Output the (X, Y) coordinate of the center of the cell containing the given text.  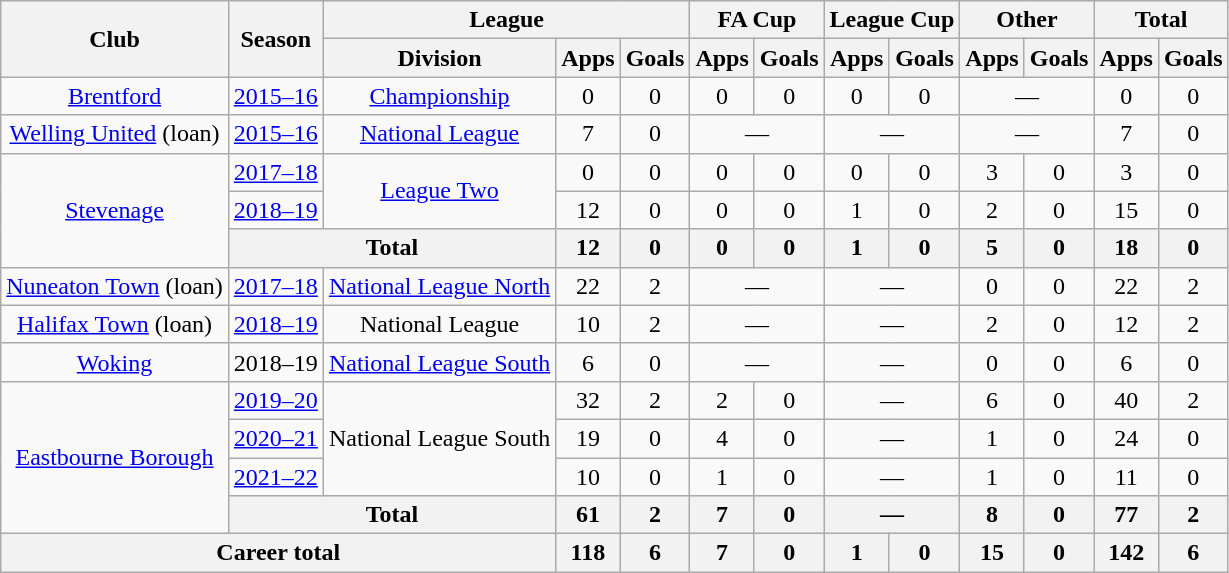
8 (992, 515)
League (506, 20)
40 (1126, 400)
11 (1126, 477)
142 (1126, 553)
77 (1126, 515)
Career total (278, 553)
18 (1126, 248)
Brentford (115, 96)
Division (439, 58)
4 (722, 438)
2019–20 (276, 400)
32 (588, 400)
61 (588, 515)
Other (1027, 20)
24 (1126, 438)
2021–22 (276, 477)
Welling United (loan) (115, 134)
Club (115, 39)
5 (992, 248)
Season (276, 39)
Nuneaton Town (loan) (115, 286)
FA Cup (757, 20)
Woking (115, 362)
19 (588, 438)
2020–21 (276, 438)
118 (588, 553)
Championship (439, 96)
Eastbourne Borough (115, 457)
League Two (439, 191)
National League North (439, 286)
Halifax Town (loan) (115, 324)
League Cup (892, 20)
Stevenage (115, 210)
